Extract the (x, y) coordinate from the center of the cell holding the provided text.  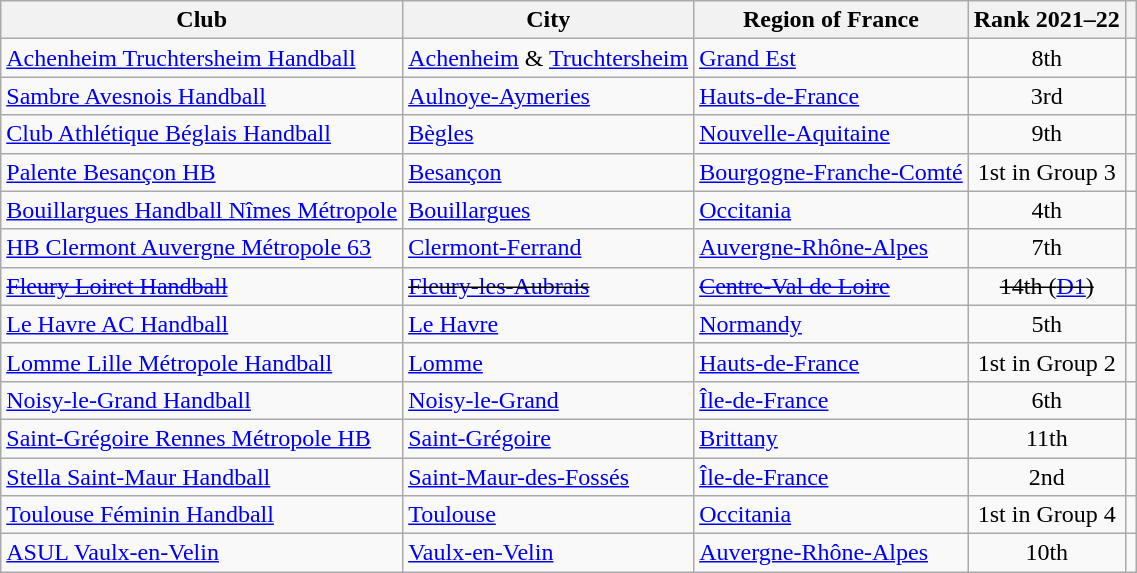
Vaulx-en-Velin (548, 553)
Bègles (548, 134)
Toulouse Féminin Handball (202, 515)
Lomme Lille Métropole Handball (202, 362)
1st in Group 3 (1046, 172)
Fleury-les-Aubrais (548, 286)
Brittany (832, 438)
Besançon (548, 172)
Le Havre AC Handball (202, 324)
Le Havre (548, 324)
9th (1046, 134)
2nd (1046, 477)
ASUL Vaulx-en-Velin (202, 553)
3rd (1046, 96)
Centre-Val de Loire (832, 286)
Noisy-le-Grand (548, 400)
Saint-Grégoire Rennes Métropole HB (202, 438)
Rank 2021–22 (1046, 20)
1st in Group 4 (1046, 515)
6th (1046, 400)
Palente Besançon HB (202, 172)
Achenheim Truchtersheim Handball (202, 58)
Saint-Grégoire (548, 438)
Achenheim & Truchtersheim (548, 58)
10th (1046, 553)
11th (1046, 438)
Bouillargues Handball Nîmes Métropole (202, 210)
7th (1046, 248)
Normandy (832, 324)
Grand Est (832, 58)
City (548, 20)
Stella Saint-Maur Handball (202, 477)
Fleury Loiret Handball (202, 286)
Club (202, 20)
Toulouse (548, 515)
Aulnoye-Aymeries (548, 96)
HB Clermont Auvergne Métropole 63 (202, 248)
Sambre Avesnois Handball (202, 96)
Clermont-Ferrand (548, 248)
Saint-Maur-des-Fossés (548, 477)
Club Athlétique Béglais Handball (202, 134)
Bouillargues (548, 210)
8th (1046, 58)
Noisy-le-Grand Handball (202, 400)
5th (1046, 324)
14th (D1) (1046, 286)
4th (1046, 210)
Lomme (548, 362)
Nouvelle-Aquitaine (832, 134)
Bourgogne-Franche-Comté (832, 172)
1st in Group 2 (1046, 362)
Region of France (832, 20)
